Output the [X, Y] coordinate of the center of the cell containing the given text.  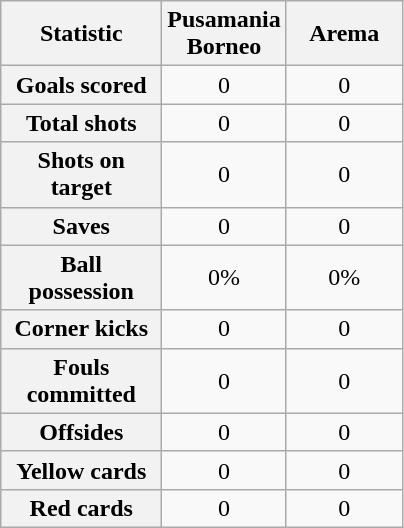
Red cards [82, 508]
Pusamania Borneo [224, 34]
Goals scored [82, 85]
Offsides [82, 432]
Arema [344, 34]
Fouls committed [82, 380]
Saves [82, 226]
Ball possession [82, 278]
Corner kicks [82, 329]
Yellow cards [82, 470]
Total shots [82, 123]
Shots on target [82, 174]
Statistic [82, 34]
